Scan for the cell matching the given text and deliver its [x, y] coordinate at center. 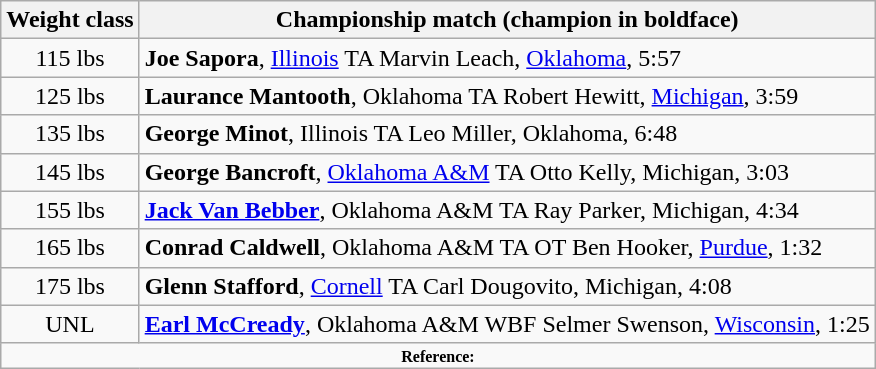
Championship match (champion in boldface) [507, 20]
125 lbs [70, 96]
Joe Sapora, Illinois TA Marvin Leach, Oklahoma, 5:57 [507, 58]
George Minot, Illinois TA Leo Miller, Oklahoma, 6:48 [507, 134]
145 lbs [70, 172]
Jack Van Bebber, Oklahoma A&M TA Ray Parker, Michigan, 4:34 [507, 210]
Glenn Stafford, Cornell TA Carl Dougovito, Michigan, 4:08 [507, 286]
Laurance Mantooth, Oklahoma TA Robert Hewitt, Michigan, 3:59 [507, 96]
UNL [70, 324]
Earl McCready, Oklahoma A&M WBF Selmer Swenson, Wisconsin, 1:25 [507, 324]
115 lbs [70, 58]
Conrad Caldwell, Oklahoma A&M TA OT Ben Hooker, Purdue, 1:32 [507, 248]
165 lbs [70, 248]
135 lbs [70, 134]
Weight class [70, 20]
George Bancroft, Oklahoma A&M TA Otto Kelly, Michigan, 3:03 [507, 172]
155 lbs [70, 210]
175 lbs [70, 286]
Reference: [438, 355]
